Return (X, Y) of the center of cell containing provided text 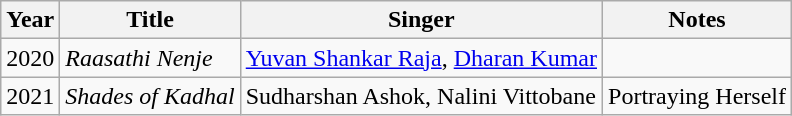
Shades of Kadhal (150, 96)
2021 (30, 96)
2020 (30, 58)
Raasathi Nenje (150, 58)
Portraying Herself (698, 96)
Singer (421, 20)
Title (150, 20)
Sudharshan Ashok, Nalini Vittobane (421, 96)
Year (30, 20)
Notes (698, 20)
Yuvan Shankar Raja, Dharan Kumar (421, 58)
